Capture the cell that displays the provided text and extract its [x, y] central coordinate. 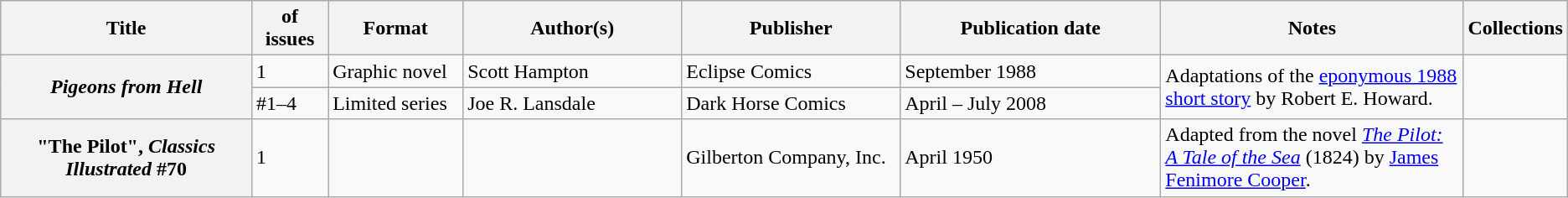
September 1988 [1030, 71]
Adaptations of the eponymous 1988 short story by Robert E. Howard. [1312, 87]
Notes [1312, 29]
"The Pilot", Classics Illustrated #70 [126, 158]
Joe R. Lansdale [573, 103]
Adapted from the novel The Pilot: A Tale of the Sea (1824) by James Fenimore Cooper. [1312, 158]
Scott Hampton [573, 71]
Pigeons from Hell [126, 87]
Graphic novel [395, 71]
Eclipse Comics [791, 71]
#1–4 [290, 103]
Publication date [1030, 29]
April – July 2008 [1030, 103]
Limited series [395, 103]
Format [395, 29]
Collections [1515, 29]
Dark Horse Comics [791, 103]
of issues [290, 29]
April 1950 [1030, 158]
Title [126, 29]
Gilberton Company, Inc. [791, 158]
Publisher [791, 29]
Author(s) [573, 29]
